Return the [x, y] coordinate for the center point of the cell that contains the specified text.  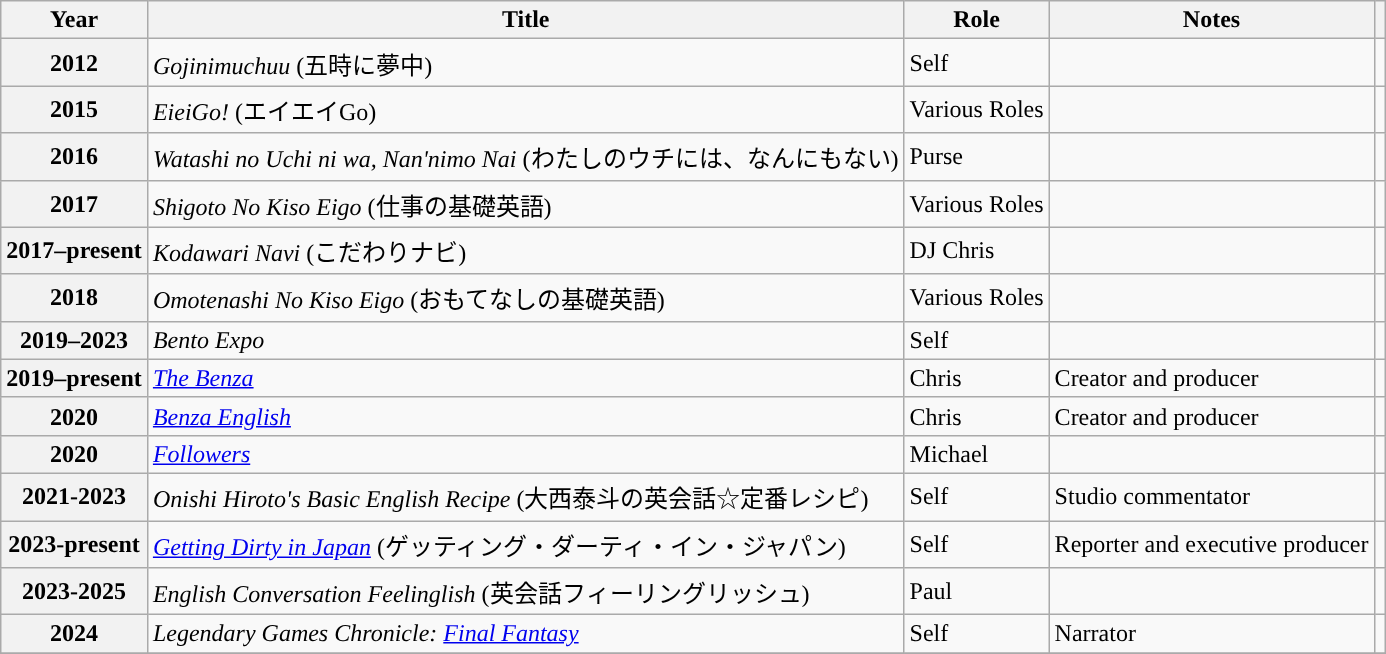
2019–2023 [74, 340]
2019–present [74, 378]
Bento Expo [526, 340]
DJ Chris [976, 250]
Reporter and executive producer [1212, 544]
Gojinimuchuu (五時に夢中) [526, 62]
Notes [1212, 20]
Michael [976, 454]
2021-2023 [74, 496]
Paul [976, 592]
Narrator [1212, 634]
Studio commentator [1212, 496]
Year [74, 20]
The Benza [526, 378]
Kodawari Navi (こだわりナビ) [526, 250]
Omotenashi No Kiso Eigo (おもてなしの基礎英語) [526, 298]
2017 [74, 204]
Onishi Hiroto's Basic English Recipe (大西泰斗の英会話☆定番レシピ) [526, 496]
2023-2025 [74, 592]
English Conversation Feelinglish (英会話フィーリングリッシュ) [526, 592]
Getting Dirty in Japan (ゲッティング・ダーティ・イン・ジャパン) [526, 544]
Watashi no Uchi ni wa, Nan'nimo Nai (わたしのウチには、なんにもない) [526, 156]
Title [526, 20]
Purse [976, 156]
2015 [74, 110]
Followers [526, 454]
Legendary Games Chronicle: Final Fantasy [526, 634]
2017–present [74, 250]
2016 [74, 156]
2023-present [74, 544]
Shigoto No Kiso Eigo (仕事の基礎英語) [526, 204]
Role [976, 20]
2012 [74, 62]
2024 [74, 634]
2018 [74, 298]
EieiGo! (エイエイGo) [526, 110]
Benza English [526, 416]
